Locate the cell with the specified text and output its (X, Y) center coordinate. 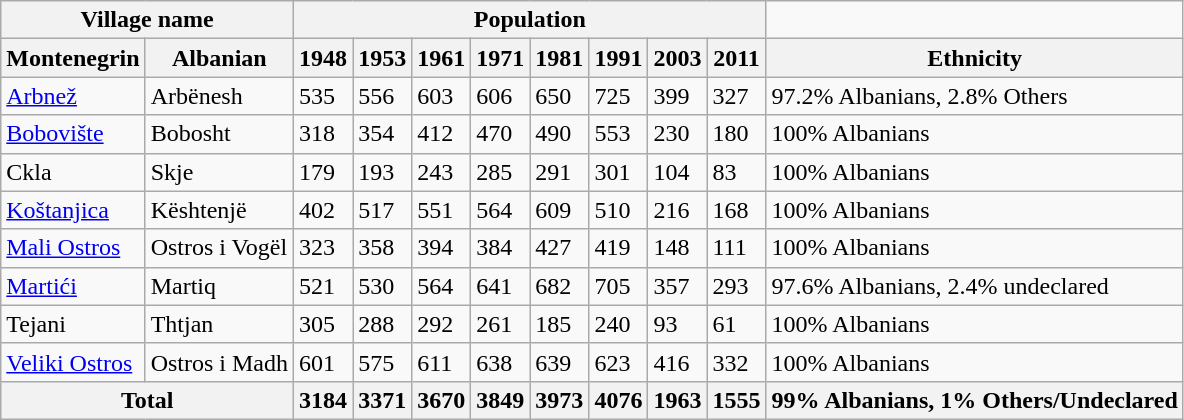
261 (500, 324)
104 (678, 172)
Ostros i Madh (219, 362)
Koštanjica (73, 210)
641 (500, 286)
Bobovište (73, 134)
650 (560, 96)
Total (148, 400)
99% Albanians, 1% Others/Undeclared (974, 400)
427 (560, 248)
553 (618, 134)
609 (560, 210)
Thtjan (219, 324)
354 (382, 134)
Martići (73, 286)
288 (382, 324)
Tejani (73, 324)
611 (442, 362)
1961 (442, 58)
61 (736, 324)
556 (382, 96)
3371 (382, 400)
1948 (324, 58)
111 (736, 248)
416 (678, 362)
394 (442, 248)
243 (442, 172)
490 (560, 134)
Ostros i Vogël (219, 248)
323 (324, 248)
402 (324, 210)
Bobosht (219, 134)
179 (324, 172)
725 (618, 96)
168 (736, 210)
1963 (678, 400)
705 (618, 286)
Skje (219, 172)
606 (500, 96)
Mali Ostros (73, 248)
521 (324, 286)
93 (678, 324)
1555 (736, 400)
3670 (442, 400)
285 (500, 172)
682 (560, 286)
185 (560, 324)
240 (618, 324)
510 (618, 210)
551 (442, 210)
Martiq (219, 286)
291 (560, 172)
2003 (678, 58)
180 (736, 134)
639 (560, 362)
1953 (382, 58)
97.6% Albanians, 2.4% undeclared (974, 286)
3184 (324, 400)
293 (736, 286)
301 (618, 172)
2011 (736, 58)
384 (500, 248)
230 (678, 134)
1991 (618, 58)
Arbnež (73, 96)
4076 (618, 400)
1981 (560, 58)
3849 (500, 400)
332 (736, 362)
Village name (148, 20)
83 (736, 172)
535 (324, 96)
Ckla (73, 172)
399 (678, 96)
530 (382, 286)
216 (678, 210)
1971 (500, 58)
318 (324, 134)
575 (382, 362)
638 (500, 362)
3973 (560, 400)
193 (382, 172)
623 (618, 362)
Montenegrin (73, 58)
517 (382, 210)
327 (736, 96)
601 (324, 362)
Albanian (219, 58)
470 (500, 134)
603 (442, 96)
305 (324, 324)
357 (678, 286)
412 (442, 134)
419 (618, 248)
Kështenjë (219, 210)
358 (382, 248)
Population (530, 20)
97.2% Albanians, 2.8% Others (974, 96)
Ethnicity (974, 58)
292 (442, 324)
148 (678, 248)
Veliki Ostros (73, 362)
Arbënesh (219, 96)
